From the cell containing the given text, extract its center point as [x, y] coordinate. 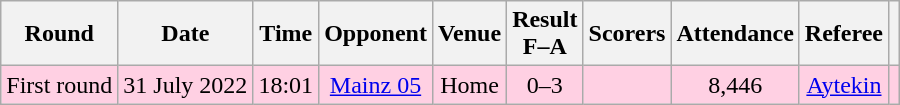
0–3 [545, 85]
8,446 [735, 85]
Opponent [376, 34]
Mainz 05 [376, 85]
Time [286, 34]
Scorers [627, 34]
Aytekin [844, 85]
First round [60, 85]
18:01 [286, 85]
Venue [469, 34]
Attendance [735, 34]
Date [186, 34]
31 July 2022 [186, 85]
Round [60, 34]
Home [469, 85]
ResultF–A [545, 34]
Referee [844, 34]
